For the text-containing cell, return its midpoint in (x, y) coordinate format. 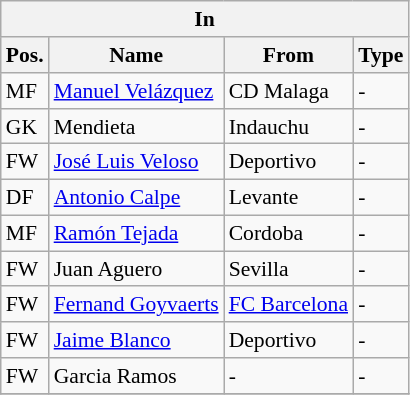
José Luis Veloso (136, 162)
In (205, 19)
Sevilla (288, 269)
Fernand Goyvaerts (136, 304)
Name (136, 55)
Manuel Velázquez (136, 91)
Ramón Tejada (136, 233)
From (288, 55)
Mendieta (136, 126)
Antonio Calpe (136, 197)
Jaime Blanco (136, 340)
FC Barcelona (288, 304)
Indauchu (288, 126)
Pos. (25, 55)
Cordoba (288, 233)
GK (25, 126)
Garcia Ramos (136, 376)
Levante (288, 197)
CD Malaga (288, 91)
Juan Aguero (136, 269)
DF (25, 197)
Type (380, 55)
